Locate the cell with the specified text and output its (x, y) center coordinate. 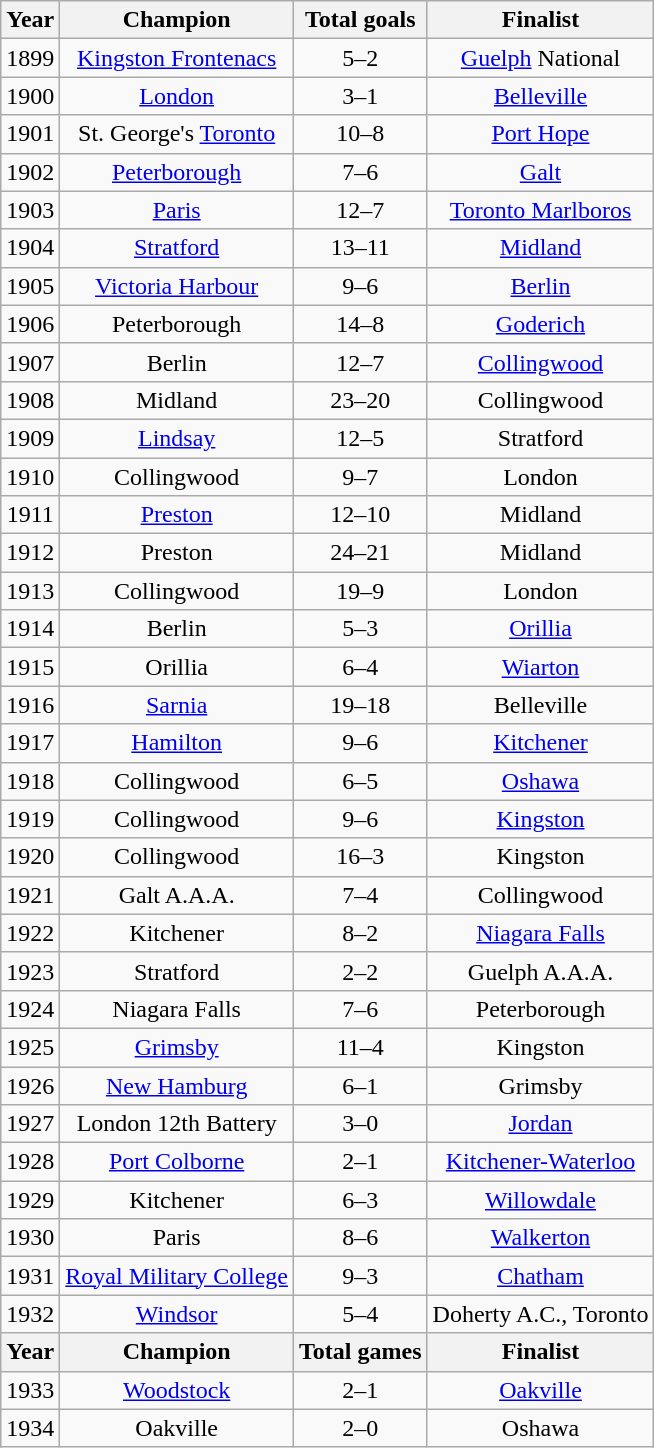
1904 (30, 248)
1907 (30, 362)
1930 (30, 1238)
1922 (30, 933)
Total games (361, 1352)
Galt (540, 172)
6–4 (361, 667)
3–1 (361, 96)
1901 (30, 134)
8–6 (361, 1238)
2–0 (361, 1428)
1902 (30, 172)
Willowdale (540, 1200)
1903 (30, 210)
1931 (30, 1276)
Doherty A.C., Toronto (540, 1314)
1921 (30, 895)
6–5 (361, 781)
7–4 (361, 895)
Victoria Harbour (177, 286)
1916 (30, 705)
1900 (30, 96)
1933 (30, 1390)
1906 (30, 324)
9–3 (361, 1276)
1913 (30, 591)
Port Colborne (177, 1162)
1909 (30, 438)
Guelph National (540, 58)
6–1 (361, 1085)
1923 (30, 971)
19–9 (361, 591)
London 12th Battery (177, 1124)
24–21 (361, 553)
1915 (30, 667)
1920 (30, 857)
New Hamburg (177, 1085)
1926 (30, 1085)
1911 (30, 515)
Woodstock (177, 1390)
Galt A.A.A. (177, 895)
6–3 (361, 1200)
Wiarton (540, 667)
12–5 (361, 438)
1928 (30, 1162)
1908 (30, 400)
Windsor (177, 1314)
3–0 (361, 1124)
Total goals (361, 20)
1932 (30, 1314)
Guelph A.A.A. (540, 971)
Sarnia (177, 705)
2–2 (361, 971)
1934 (30, 1428)
1918 (30, 781)
12–10 (361, 515)
5–2 (361, 58)
1929 (30, 1200)
Goderich (540, 324)
Walkerton (540, 1238)
1899 (30, 58)
Kingston Frontenacs (177, 58)
Chatham (540, 1276)
1919 (30, 819)
11–4 (361, 1047)
5–3 (361, 629)
23–20 (361, 400)
1924 (30, 1009)
Royal Military College (177, 1276)
1917 (30, 743)
9–7 (361, 477)
14–8 (361, 324)
Jordan (540, 1124)
Kitchener-Waterloo (540, 1162)
5–4 (361, 1314)
St. George's Toronto (177, 134)
13–11 (361, 248)
19–18 (361, 705)
1910 (30, 477)
1914 (30, 629)
1925 (30, 1047)
1912 (30, 553)
Hamilton (177, 743)
Port Hope (540, 134)
8–2 (361, 933)
16–3 (361, 857)
10–8 (361, 134)
Lindsay (177, 438)
1927 (30, 1124)
Toronto Marlboros (540, 210)
1905 (30, 286)
